Capture the cell that displays the provided text and extract its (X, Y) central coordinate. 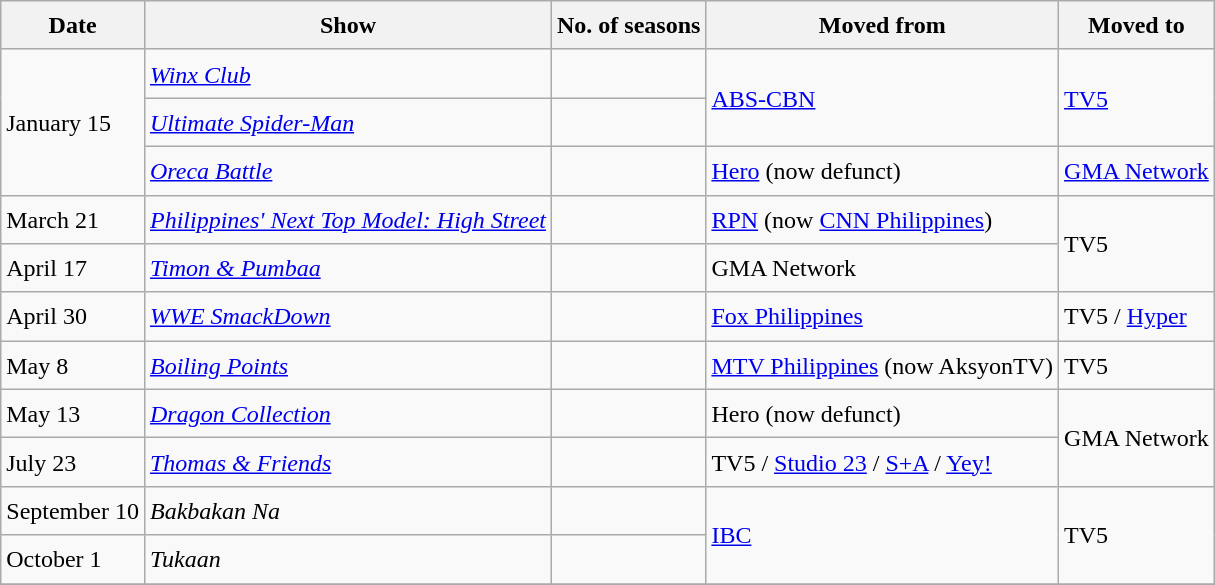
April 30 (73, 316)
Oreca Battle (348, 170)
Bakbakan Na (348, 510)
MTV Philippines (now AksyonTV) (882, 366)
April 17 (73, 268)
WWE SmackDown (348, 316)
Tukaan (348, 560)
Fox Philippines (882, 316)
March 21 (73, 220)
Timon & Pumbaa (348, 268)
January 15 (73, 122)
ABS-CBN (882, 98)
Philippines' Next Top Model: High Street (348, 220)
May 13 (73, 414)
July 23 (73, 462)
Thomas & Friends (348, 462)
TV5 / Studio 23 / S+A / Yey! (882, 462)
No. of seasons (628, 26)
Moved from (882, 26)
Boiling Points (348, 366)
Dragon Collection (348, 414)
October 1 (73, 560)
TV5 / Hyper (1137, 316)
RPN (now CNN Philippines) (882, 220)
IBC (882, 534)
September 10 (73, 510)
Moved to (1137, 26)
Winx Club (348, 74)
Show (348, 26)
Ultimate Spider-Man (348, 122)
May 8 (73, 366)
Date (73, 26)
